Detect which cell encompasses the target text, then output its (X, Y) center coordinate. 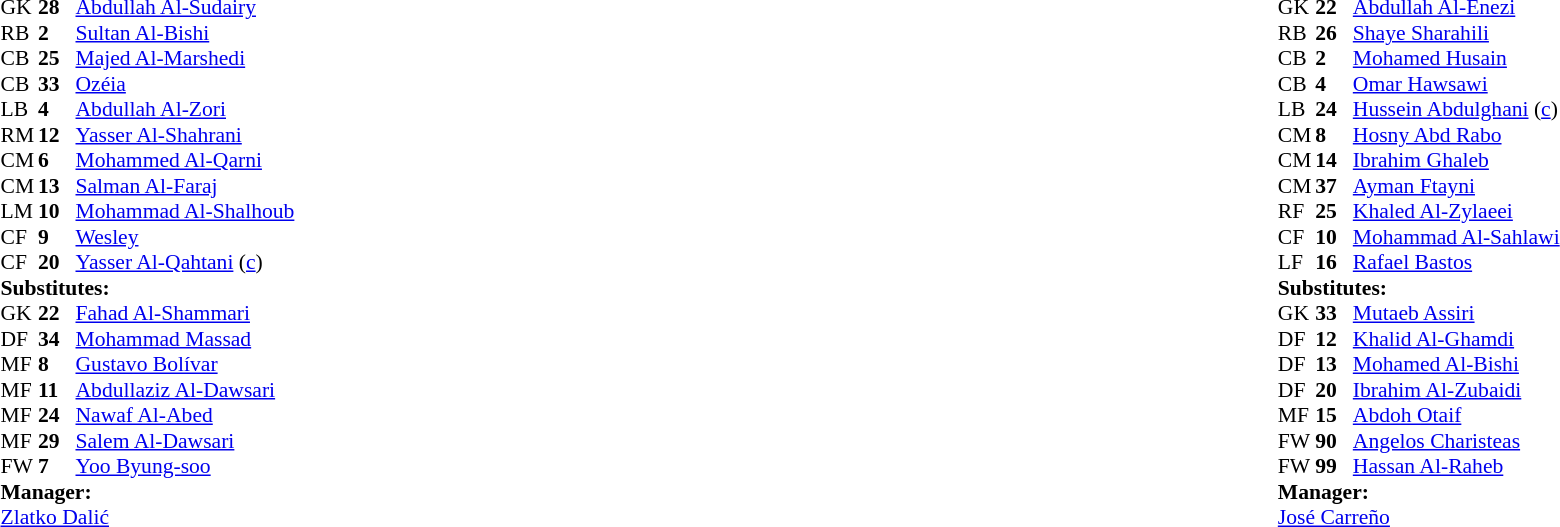
Wesley (186, 237)
Abdullah Al-Zori (186, 109)
Majed Al-Marshedi (186, 59)
Hussein Abdulghani (c) (1456, 109)
11 (57, 390)
Mutaeb Assiri (1456, 313)
Ayman Ftayni (1456, 186)
Mohamed Husain (1456, 59)
Yasser Al-Qahtani (c) (186, 263)
Ibrahim Al-Zubaidi (1456, 390)
Mohammad Massad (186, 339)
15 (1334, 415)
Khaled Al-Zylaeei (1456, 211)
34 (57, 339)
14 (1334, 161)
Yasser Al-Shahrani (186, 135)
Ibrahim Ghaleb (1456, 161)
Salem Al-Dawsari (186, 441)
Hosny Abd Rabo (1456, 135)
Fahad Al-Shammari (186, 313)
16 (1334, 263)
Mohammad Al-Sahlawi (1456, 237)
LM (19, 211)
37 (1334, 186)
Angelos Charisteas (1456, 441)
RF (1297, 211)
Salman Al-Faraj (186, 186)
6 (57, 161)
26 (1334, 33)
Mohammad Al-Shalhoub (186, 211)
Khalid Al-Ghamdi (1456, 339)
Rafael Bastos (1456, 263)
29 (57, 441)
90 (1334, 441)
Mohammed Al-Qarni (186, 161)
Sultan Al-Bishi (186, 33)
Nawaf Al-Abed (186, 415)
Abdoh Otaif (1456, 415)
LF (1297, 263)
Hassan Al-Raheb (1456, 467)
Abdullaziz Al-Dawsari (186, 390)
Gustavo Bolívar (186, 365)
RM (19, 135)
99 (1334, 467)
Ozéia (186, 84)
Mohamed Al-Bishi (1456, 365)
9 (57, 237)
22 (57, 313)
Shaye Sharahili (1456, 33)
Yoo Byung-soo (186, 467)
Omar Hawsawi (1456, 84)
7 (57, 467)
